Identify which cell holds the provided text, then report its [x, y] central coordinate. 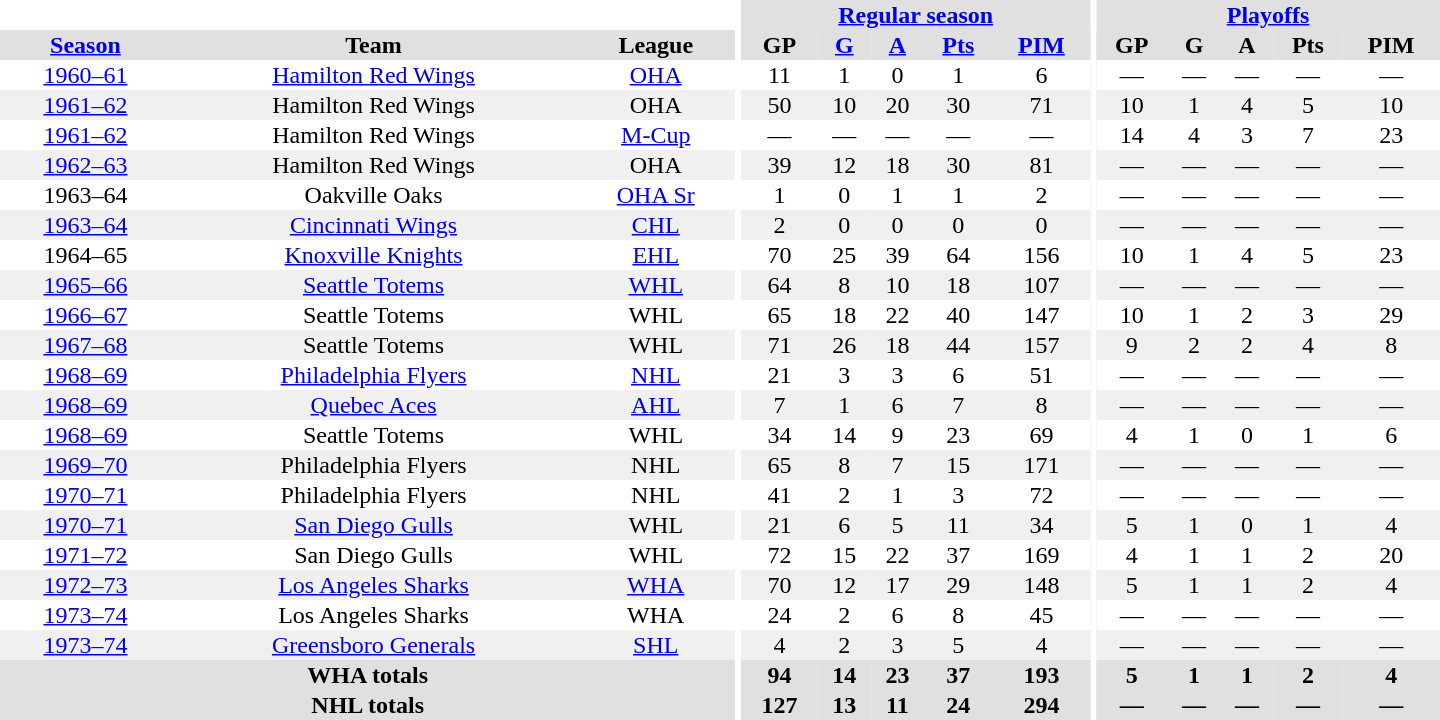
127 [780, 705]
40 [958, 315]
Team [374, 45]
51 [1042, 375]
1960–61 [86, 75]
294 [1042, 705]
45 [1042, 615]
94 [780, 675]
147 [1042, 315]
EHL [656, 255]
Quebec Aces [374, 405]
Knoxville Knights [374, 255]
1964–65 [86, 255]
Cincinnati Wings [374, 225]
CHL [656, 225]
41 [780, 495]
AHL [656, 405]
WHA totals [368, 675]
81 [1042, 165]
107 [1042, 285]
1965–66 [86, 285]
13 [844, 705]
1967–68 [86, 345]
Regular season [916, 15]
193 [1042, 675]
Season [86, 45]
25 [844, 255]
69 [1042, 435]
Playoffs [1268, 15]
1969–70 [86, 465]
156 [1042, 255]
17 [898, 585]
1962–63 [86, 165]
157 [1042, 345]
OHA Sr [656, 195]
M-Cup [656, 135]
1971–72 [86, 555]
44 [958, 345]
Oakville Oaks [374, 195]
148 [1042, 585]
NHL totals [368, 705]
1966–67 [86, 315]
50 [780, 105]
League [656, 45]
171 [1042, 465]
26 [844, 345]
SHL [656, 645]
Greensboro Generals [374, 645]
1972–73 [86, 585]
169 [1042, 555]
